Determine the (x, y) coordinate at the center of the cell enclosing the given text.  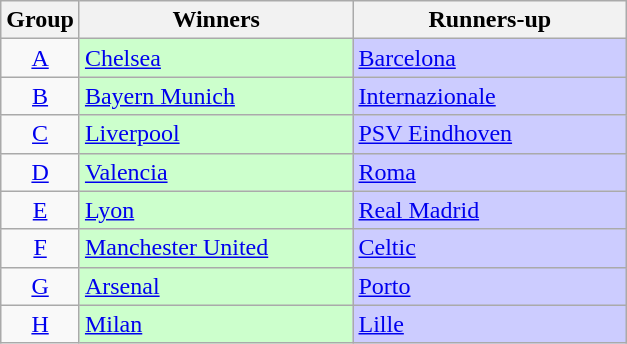
C (40, 134)
Real Madrid (490, 210)
B (40, 96)
H (40, 324)
Runners-up (490, 20)
Porto (490, 286)
Lille (490, 324)
Arsenal (216, 286)
Valencia (216, 172)
D (40, 172)
Celtic (490, 248)
Winners (216, 20)
Chelsea (216, 58)
G (40, 286)
Internazionale (490, 96)
Liverpool (216, 134)
E (40, 210)
PSV Eindhoven (490, 134)
Manchester United (216, 248)
F (40, 248)
Milan (216, 324)
Lyon (216, 210)
Bayern Munich (216, 96)
Barcelona (490, 58)
Group (40, 20)
A (40, 58)
Roma (490, 172)
